Provide the [x, y] coordinate of the cell's center where the given text is located.  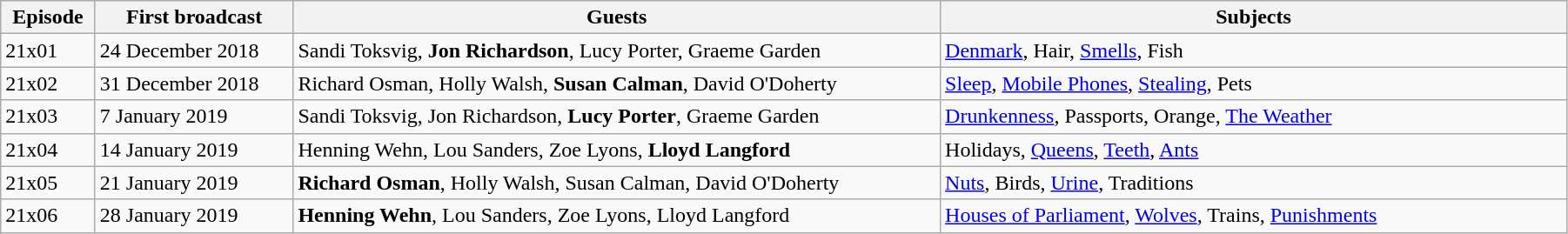
Holidays, Queens, Teeth, Ants [1254, 150]
Nuts, Birds, Urine, Traditions [1254, 183]
21x04 [49, 150]
21x01 [49, 50]
Houses of Parliament, Wolves, Trains, Punishments [1254, 216]
Guests [617, 17]
Drunkenness, Passports, Orange, The Weather [1254, 117]
21x05 [49, 183]
7 January 2019 [194, 117]
Subjects [1254, 17]
Episode [49, 17]
21x06 [49, 216]
21x03 [49, 117]
Denmark, Hair, Smells, Fish [1254, 50]
21 January 2019 [194, 183]
14 January 2019 [194, 150]
First broadcast [194, 17]
24 December 2018 [194, 50]
31 December 2018 [194, 84]
Sleep, Mobile Phones, Stealing, Pets [1254, 84]
21x02 [49, 84]
28 January 2019 [194, 216]
